Pinpoint the cell where the given text exists, returning its (x, y) midpoint coordinate. 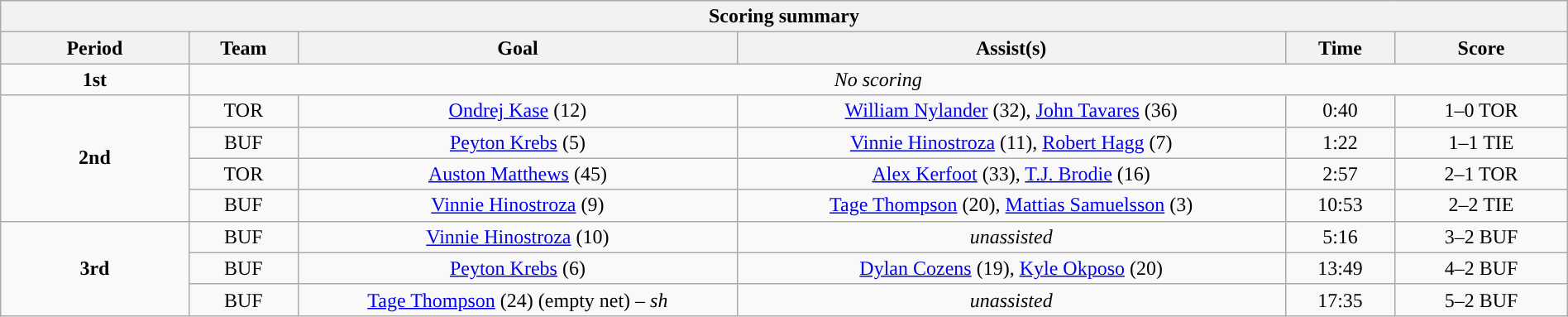
Score (1481, 48)
5–2 BUF (1481, 300)
Tage Thompson (24) (empty net) – sh (518, 300)
Peyton Krebs (6) (518, 268)
Auston Matthews (45) (518, 174)
Scoring summary (784, 17)
2:57 (1340, 174)
1–1 TIE (1481, 142)
Vinnie Hinostroza (11), Robert Hagg (7) (1011, 142)
1st (94, 79)
13:49 (1340, 268)
2–2 TIE (1481, 205)
5:16 (1340, 237)
4–2 BUF (1481, 268)
Peyton Krebs (5) (518, 142)
Period (94, 48)
Alex Kerfoot (33), T.J. Brodie (16) (1011, 174)
1:22 (1340, 142)
0:40 (1340, 111)
10:53 (1340, 205)
Tage Thompson (20), Mattias Samuelsson (3) (1011, 205)
Goal (518, 48)
Assist(s) (1011, 48)
Vinnie Hinostroza (9) (518, 205)
2nd (94, 158)
2–1 TOR (1481, 174)
3–2 BUF (1481, 237)
3rd (94, 268)
17:35 (1340, 300)
Ondrej Kase (12) (518, 111)
William Nylander (32), John Tavares (36) (1011, 111)
Time (1340, 48)
Dylan Cozens (19), Kyle Okposo (20) (1011, 268)
No scoring (878, 79)
Vinnie Hinostroza (10) (518, 237)
Team (243, 48)
1–0 TOR (1481, 111)
